Output the (x, y) coordinate of the center of the cell containing the given text.  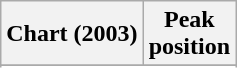
Peakposition (189, 34)
Chart (2003) (72, 34)
